Extract the [x, y] coordinate from the center of the cell holding the provided text.  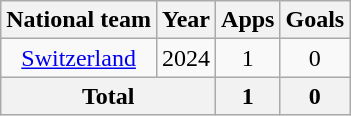
Apps [248, 20]
Switzerland [79, 58]
Year [186, 20]
2024 [186, 58]
National team [79, 20]
Total [108, 96]
Goals [315, 20]
